Find where the given text appears and provide that cell's center as (X, Y) coordinate. 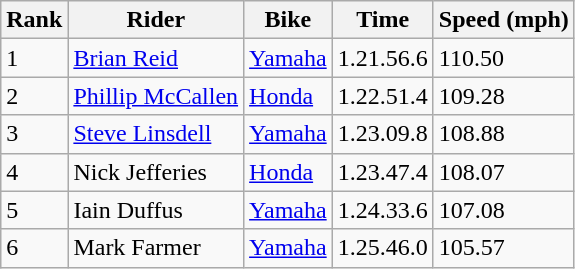
Bike (288, 20)
2 (34, 96)
110.50 (504, 58)
105.57 (504, 248)
108.88 (504, 134)
Iain Duffus (156, 210)
1.23.47.4 (382, 172)
1.21.56.6 (382, 58)
3 (34, 134)
Phillip McCallen (156, 96)
108.07 (504, 172)
Time (382, 20)
107.08 (504, 210)
1.25.46.0 (382, 248)
1 (34, 58)
Mark Farmer (156, 248)
6 (34, 248)
5 (34, 210)
4 (34, 172)
Rank (34, 20)
109.28 (504, 96)
1.24.33.6 (382, 210)
Rider (156, 20)
Brian Reid (156, 58)
1.22.51.4 (382, 96)
1.23.09.8 (382, 134)
Speed (mph) (504, 20)
Nick Jefferies (156, 172)
Steve Linsdell (156, 134)
